Extract the (x, y) coordinate from the center of the cell holding the provided text.  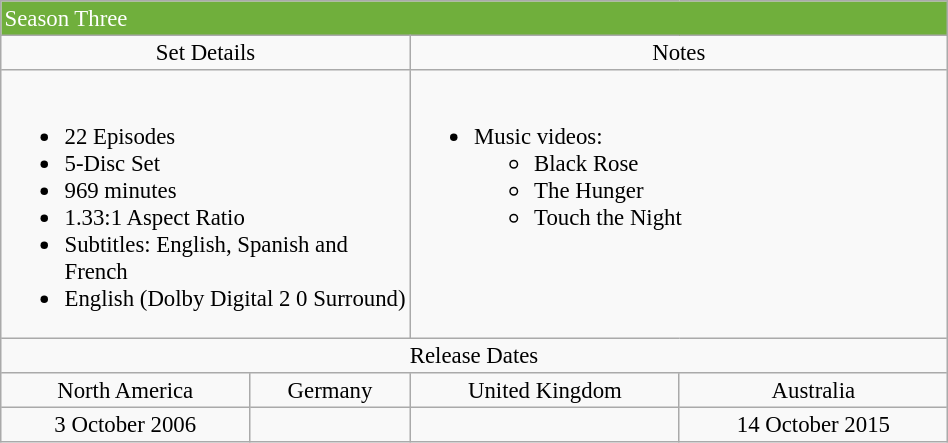
Germany (330, 390)
North America (126, 390)
United Kingdom (544, 390)
3 October 2006 (126, 425)
Music videos:Black RoseThe HungerTouch the Night (678, 204)
Australia (813, 390)
Season Three (474, 18)
Notes (678, 52)
14 October 2015 (813, 425)
22 Episodes5-Disc Set969 minutes1.33:1 Aspect RatioSubtitles: English, Spanish and FrenchEnglish (Dolby Digital 2 0 Surround) (206, 204)
Set Details (206, 52)
Release Dates (474, 356)
